Extract the [x, y] coordinate from the center of the cell holding the provided text.  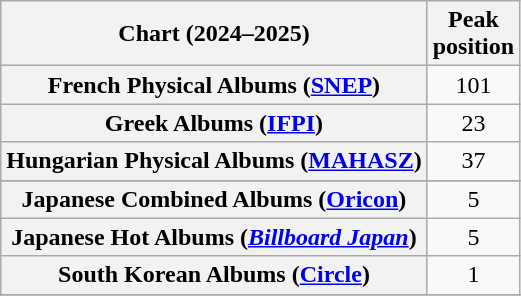
23 [473, 123]
37 [473, 161]
Peakposition [473, 34]
Japanese Combined Albums (Oricon) [214, 199]
Japanese Hot Albums (Billboard Japan) [214, 237]
Hungarian Physical Albums (MAHASZ) [214, 161]
Chart (2024–2025) [214, 34]
South Korean Albums (Circle) [214, 275]
Greek Albums (IFPI) [214, 123]
French Physical Albums (SNEP) [214, 85]
1 [473, 275]
101 [473, 85]
